Find where the given text appears and provide that cell's center as (x, y) coordinate. 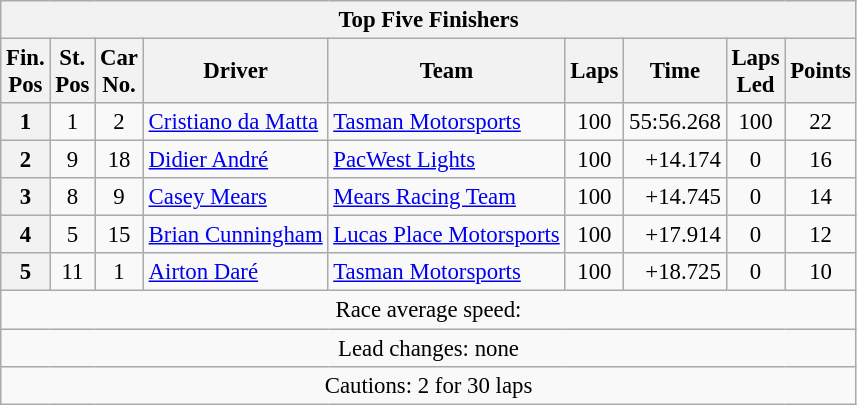
Didier André (236, 160)
3 (26, 197)
+17.914 (675, 235)
4 (26, 235)
Time (675, 72)
15 (120, 235)
10 (820, 273)
8 (72, 197)
Race average speed: (428, 310)
Top Five Finishers (428, 20)
Driver (236, 72)
16 (820, 160)
Cautions: 2 for 30 laps (428, 385)
St.Pos (72, 72)
CarNo. (120, 72)
Laps (594, 72)
Lucas Place Motorsports (446, 235)
11 (72, 273)
Mears Racing Team (446, 197)
18 (120, 160)
Airton Daré (236, 273)
Lead changes: none (428, 348)
Team (446, 72)
PacWest Lights (446, 160)
Points (820, 72)
Cristiano da Matta (236, 122)
Casey Mears (236, 197)
Fin.Pos (26, 72)
55:56.268 (675, 122)
+14.745 (675, 197)
22 (820, 122)
LapsLed (756, 72)
+18.725 (675, 273)
12 (820, 235)
14 (820, 197)
Brian Cunningham (236, 235)
+14.174 (675, 160)
